Output the (X, Y) coordinate of the center of the cell containing the given text.  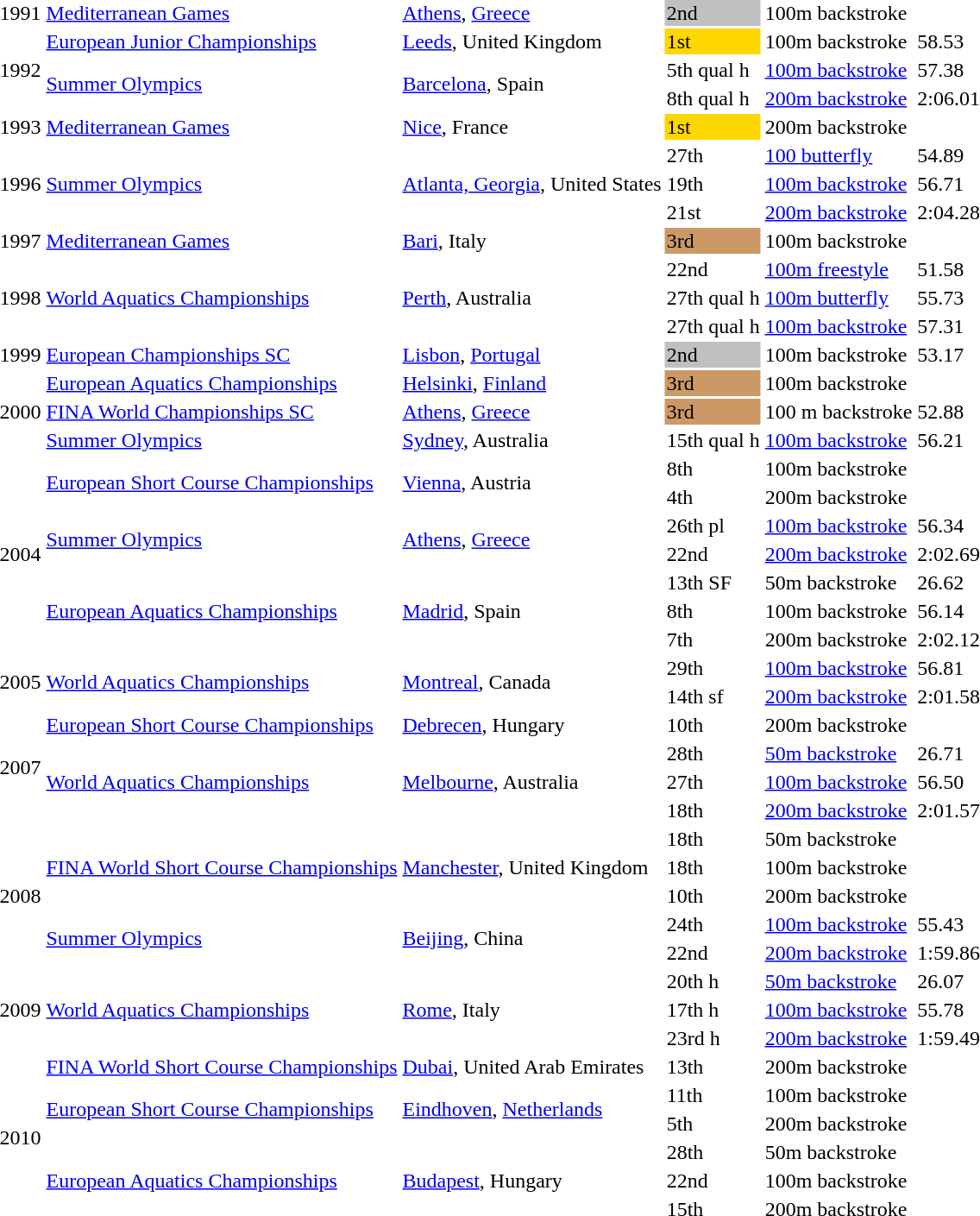
21st (713, 212)
4th (713, 497)
Montreal, Canada (531, 682)
26th pl (713, 526)
Atlanta, Georgia, United States (531, 184)
100m butterfly (839, 298)
29th (713, 668)
17th h (713, 1010)
5th (713, 1124)
7th (713, 640)
Dubai, United Arab Emirates (531, 1067)
European Championships SC (222, 355)
Rome, Italy (531, 1010)
Madrid, Spain (531, 611)
Manchester, United Kingdom (531, 867)
5th qual h (713, 70)
Beijing, China (531, 939)
Helsinki, Finland (531, 383)
Lisbon, Portugal (531, 355)
Debrecen, Hungary (531, 725)
Leeds, United Kingdom (531, 41)
Melbourne, Australia (531, 782)
11th (713, 1095)
8th qual h (713, 98)
19th (713, 184)
European Junior Championships (222, 41)
13th SF (713, 583)
20th h (713, 981)
15th qual h (713, 440)
FINA World Championships SC (222, 412)
13th (713, 1067)
Bari, Italy (531, 241)
Vienna, Austria (531, 483)
Perth, Australia (531, 298)
Nice, France (531, 127)
Barcelona, Spain (531, 85)
100 butterfly (839, 155)
23rd h (713, 1038)
24th (713, 924)
100m freestyle (839, 269)
14th sf (713, 696)
Sydney, Australia (531, 440)
Eindhoven, Netherlands (531, 1110)
100 m backstroke (839, 412)
